Detect which cell encompasses the target text, then output its [x, y] center coordinate. 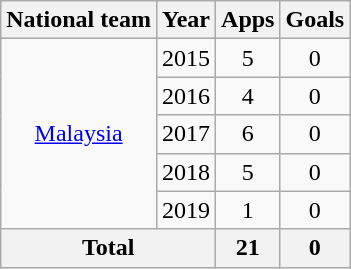
4 [248, 96]
6 [248, 134]
Malaysia [79, 134]
2019 [186, 210]
Year [186, 20]
21 [248, 248]
Goals [315, 20]
1 [248, 210]
Apps [248, 20]
2016 [186, 96]
Total [108, 248]
2018 [186, 172]
2015 [186, 58]
2017 [186, 134]
National team [79, 20]
